From the cell containing the given text, extract its center point as (x, y) coordinate. 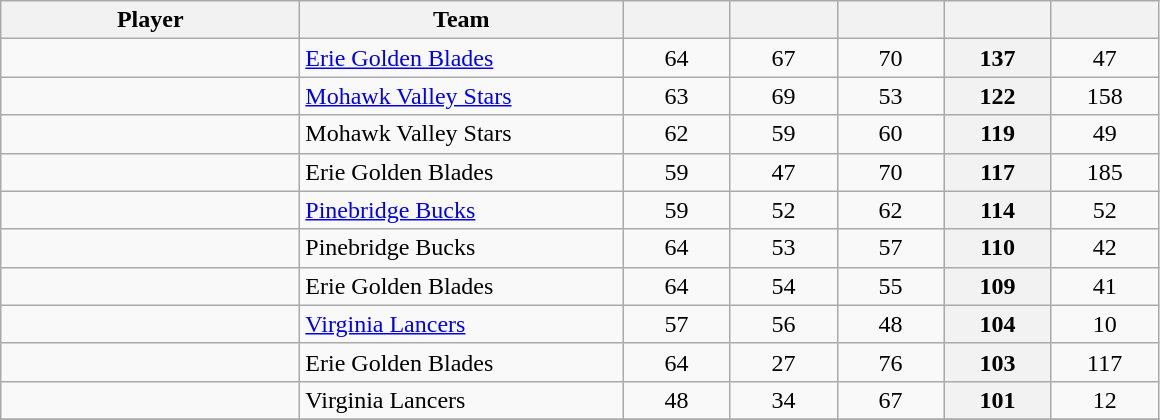
185 (1104, 172)
104 (998, 324)
Team (462, 20)
Player (150, 20)
12 (1104, 400)
49 (1104, 134)
119 (998, 134)
103 (998, 362)
109 (998, 286)
10 (1104, 324)
63 (676, 96)
137 (998, 58)
114 (998, 210)
41 (1104, 286)
34 (784, 400)
69 (784, 96)
42 (1104, 248)
110 (998, 248)
60 (890, 134)
27 (784, 362)
55 (890, 286)
122 (998, 96)
158 (1104, 96)
101 (998, 400)
76 (890, 362)
56 (784, 324)
54 (784, 286)
